Return the [X, Y] coordinate for the center point of the cell that contains the specified text.  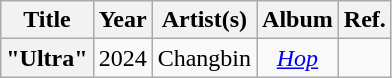
Title [47, 20]
2024 [122, 58]
Year [122, 20]
Artist(s) [204, 20]
"Ultra" [47, 58]
Hop [298, 58]
Album [298, 20]
Changbin [204, 58]
Ref. [364, 20]
